Identify which cell holds the provided text, then report its (X, Y) central coordinate. 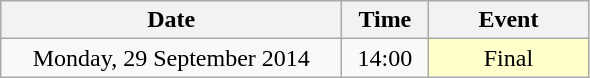
Event (508, 20)
Time (385, 20)
Final (508, 58)
Monday, 29 September 2014 (172, 58)
14:00 (385, 58)
Date (172, 20)
